Output the [x, y] coordinate of the center of the cell containing the given text.  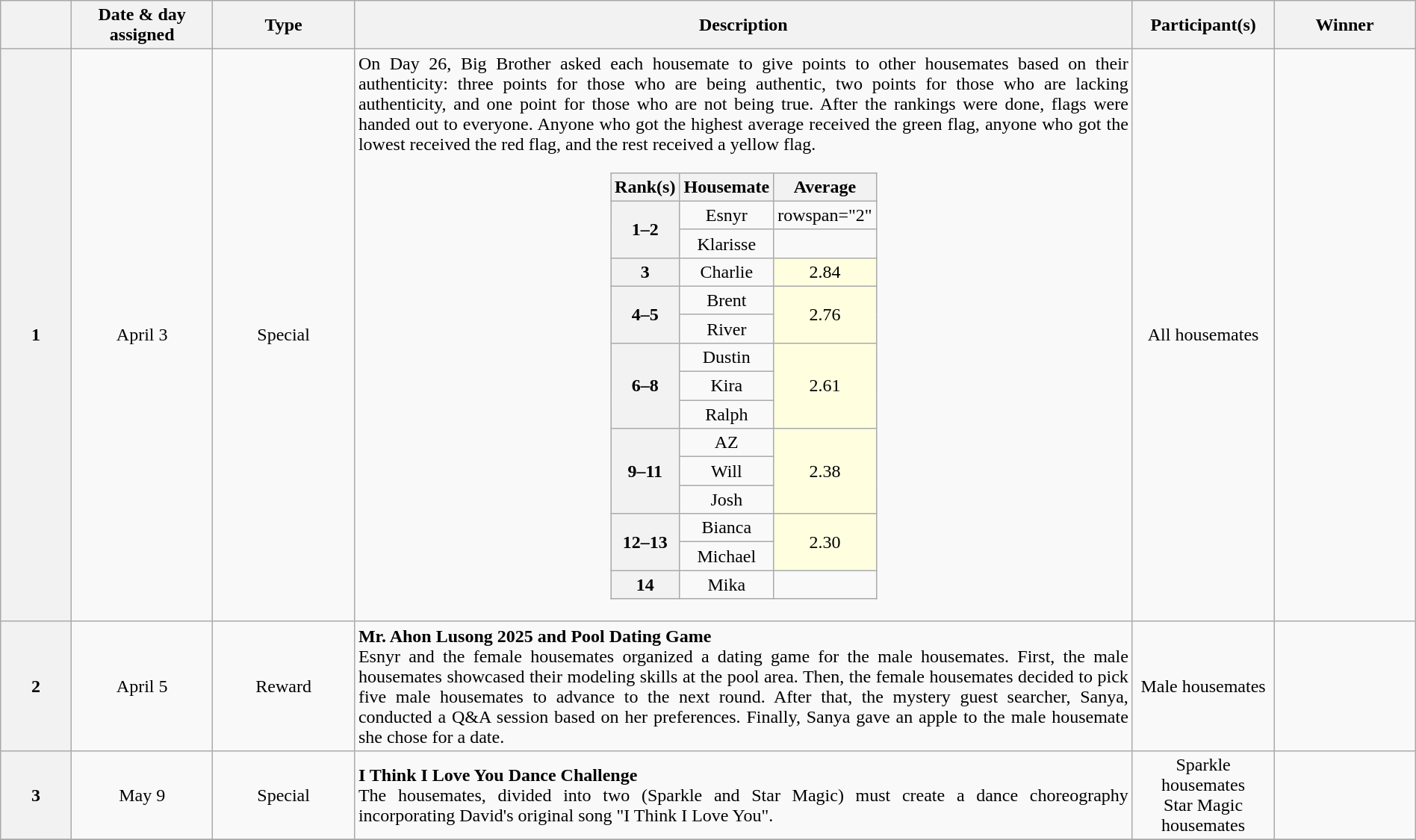
14 [645, 585]
All housemates [1202, 335]
Description [743, 25]
12–13 [645, 542]
2.38 [825, 471]
Sparkle housematesStar Magic housemates [1202, 794]
2.61 [825, 385]
Ralph [727, 414]
6–8 [645, 385]
Will [727, 471]
AZ [727, 443]
Charlie [727, 272]
9–11 [645, 471]
Date & day assigned [142, 25]
1–2 [645, 229]
Housemate [727, 187]
Winner [1344, 25]
Bianca [727, 528]
Josh [727, 500]
Average [825, 187]
Dustin [727, 357]
2.76 [825, 314]
May 9 [142, 794]
Michael [727, 556]
2.84 [825, 272]
Rank(s) [645, 187]
rowspan="2" [825, 215]
Esnyr [727, 215]
2.30 [825, 542]
River [727, 329]
April 5 [142, 685]
1 [36, 335]
April 3 [142, 335]
Participant(s) [1202, 25]
Klarisse [727, 243]
Kira [727, 386]
Mika [727, 585]
4–5 [645, 314]
Reward [284, 685]
2 [36, 685]
Type [284, 25]
Male housemates [1202, 685]
Brent [727, 300]
